From the cell containing the given text, extract its center point as (x, y) coordinate. 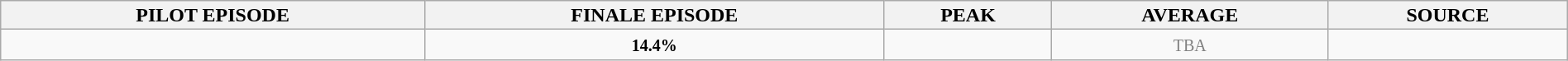
14.4% (655, 45)
AVERAGE (1190, 15)
SOURCE (1448, 15)
FINALE EPISODE (655, 15)
PEAK (968, 15)
TBA (1190, 45)
PILOT EPISODE (213, 15)
